Return [x, y] of the center of cell containing provided text 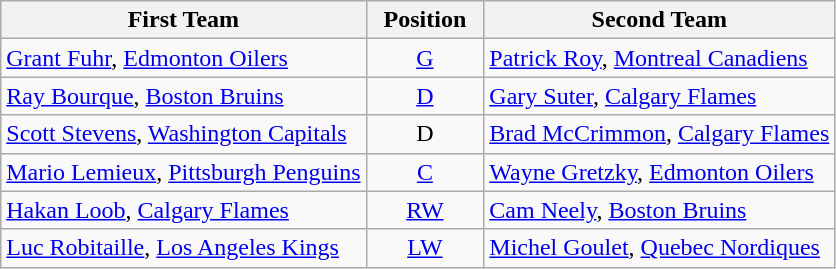
Cam Neely, Boston Bruins [660, 210]
Gary Suter, Calgary Flames [660, 96]
Patrick Roy, Montreal Canadiens [660, 58]
Luc Robitaille, Los Angeles Kings [184, 248]
Wayne Gretzky, Edmonton Oilers [660, 172]
First Team [184, 20]
Second Team [660, 20]
G [425, 58]
Mario Lemieux, Pittsburgh Penguins [184, 172]
C [425, 172]
Position [425, 20]
RW [425, 210]
Hakan Loob, Calgary Flames [184, 210]
Ray Bourque, Boston Bruins [184, 96]
Grant Fuhr, Edmonton Oilers [184, 58]
Michel Goulet, Quebec Nordiques [660, 248]
Brad McCrimmon, Calgary Flames [660, 134]
LW [425, 248]
Scott Stevens, Washington Capitals [184, 134]
